Capture the cell that displays the provided text and extract its (x, y) central coordinate. 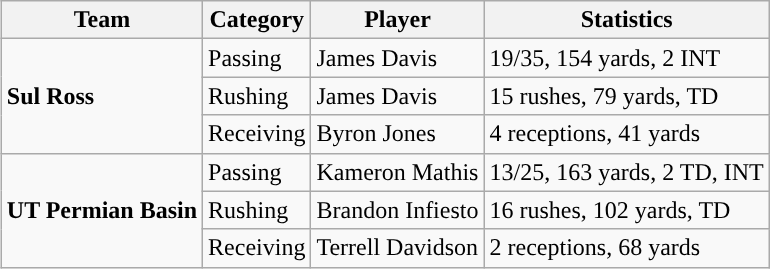
19/35, 154 yards, 2 INT (626, 58)
Byron Jones (398, 134)
16 rushes, 102 yards, TD (626, 210)
UT Permian Basin (102, 210)
13/25, 163 yards, 2 TD, INT (626, 172)
Terrell Davidson (398, 248)
15 rushes, 79 yards, TD (626, 96)
Category (257, 20)
Team (102, 20)
Player (398, 20)
Brandon Infiesto (398, 210)
Kameron Mathis (398, 172)
2 receptions, 68 yards (626, 248)
Statistics (626, 20)
4 receptions, 41 yards (626, 134)
Sul Ross (102, 96)
